Pinpoint the cell where the given text exists, returning its [X, Y] midpoint coordinate. 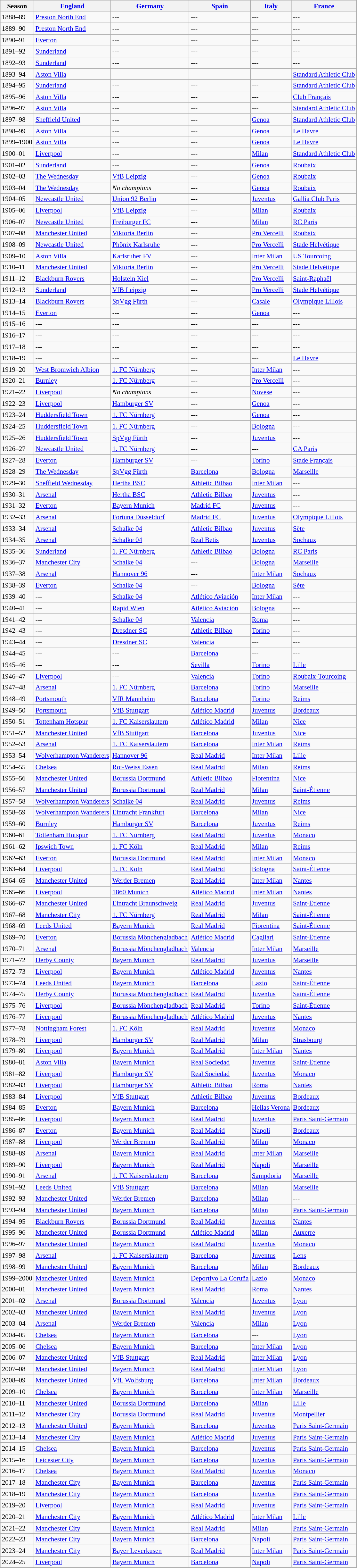
1902–03 [17, 176]
Montpellier [324, 1414]
1936–37 [17, 562]
1911–12 [17, 278]
Novese [271, 392]
1993–94 [17, 1210]
2009–10 [17, 1392]
1965–66 [17, 892]
Casale [271, 301]
Gallia Club Paris [324, 199]
1991–92 [17, 1187]
Union 92 Berlin [150, 199]
1971–72 [17, 960]
1950–51 [17, 721]
2003–04 [17, 1324]
1986–87 [17, 1130]
Rapid Wien [150, 608]
2002–03 [17, 1312]
1897–98 [17, 119]
Eintracht Frankfurt [150, 812]
1962–63 [17, 858]
Italy [271, 6]
1931–32 [17, 506]
France [324, 6]
1989–90 [17, 1164]
1961–62 [17, 846]
Cagliari [271, 937]
1964–65 [17, 881]
1987–88 [17, 1142]
1998–99 [17, 1267]
1992–93 [17, 1199]
2016–17 [17, 1471]
VfR Mannheim [150, 699]
2006–07 [17, 1358]
1888–89 [17, 17]
1920–21 [17, 381]
1892–93 [17, 63]
2001–02 [17, 1301]
1983–84 [17, 1096]
1908–09 [17, 244]
2019–20 [17, 1505]
1921–22 [17, 392]
1988–89 [17, 1153]
1951–52 [17, 733]
1969–70 [17, 937]
Phönix Karlsruhe [150, 244]
1960–61 [17, 835]
1894–95 [17, 85]
1982–83 [17, 1085]
England [72, 6]
VfL Wolfsburg [150, 1380]
1905–06 [17, 210]
1890–91 [17, 40]
1973–74 [17, 983]
1939–40 [17, 597]
1990–91 [17, 1176]
2023–24 [17, 1551]
1966–67 [17, 903]
1978–79 [17, 1040]
1899–1900 [17, 142]
Freiburger FC [150, 222]
1972–73 [17, 971]
Eintracht Braunschweig [150, 903]
1995–96 [17, 1233]
1994–95 [17, 1221]
1949–50 [17, 710]
Club Français [324, 97]
1985–86 [17, 1119]
1959–60 [17, 824]
1997–98 [17, 1255]
Lens [324, 1255]
1943–44 [17, 642]
1980–81 [17, 1062]
1891–92 [17, 51]
Germany [150, 6]
Strasbourg [324, 1040]
2012–13 [17, 1426]
1896–97 [17, 108]
2020–21 [17, 1517]
Roubaix-Tourcoing [324, 676]
1929–30 [17, 483]
1957–58 [17, 801]
2018–19 [17, 1494]
1952–53 [17, 744]
1940–41 [17, 608]
2004–05 [17, 1335]
1947–48 [17, 687]
Stade Français [324, 460]
1955–56 [17, 778]
1933–34 [17, 528]
1901–02 [17, 165]
1945–46 [17, 665]
1970–71 [17, 949]
1898–99 [17, 131]
1893–94 [17, 74]
1923–24 [17, 415]
2008–09 [17, 1380]
1889–90 [17, 29]
1976–77 [17, 1017]
2010–11 [17, 1403]
2017–18 [17, 1483]
Sevilla [220, 665]
1944–45 [17, 653]
Nottingham Forest [72, 1028]
1948–49 [17, 699]
Spain [220, 6]
1928–29 [17, 472]
1910–11 [17, 267]
2022–23 [17, 1539]
Hellas Verona [271, 1108]
2024–25 [17, 1562]
1904–05 [17, 199]
1937–38 [17, 574]
1918–19 [17, 358]
US Tourcoing [324, 256]
1984–85 [17, 1108]
1934–35 [17, 540]
Auxerre [324, 1233]
1958–59 [17, 812]
1977–78 [17, 1028]
1913–14 [17, 301]
Karlsruher FV [150, 256]
1915–16 [17, 324]
1954–55 [17, 767]
Ipswich Town [72, 846]
1999–2000 [17, 1278]
1922–23 [17, 403]
1956–57 [17, 790]
1935–36 [17, 551]
Bayer Leverkusen [150, 1551]
1912–13 [17, 290]
2007–08 [17, 1369]
2013–14 [17, 1437]
1941–42 [17, 619]
1953–54 [17, 756]
1968–69 [17, 926]
1907–08 [17, 233]
1932–33 [17, 517]
1946–47 [17, 676]
Real Betis [220, 540]
1996–97 [17, 1244]
Leicester City [72, 1460]
1900–01 [17, 154]
1919–20 [17, 369]
1974–75 [17, 994]
1860 Munich [150, 892]
1975–76 [17, 1005]
Fortuna Düsseldorf [150, 517]
Sampdoria [271, 1176]
Deportivo La Coruña [220, 1278]
CA Paris [324, 449]
Saint-Raphaël [324, 278]
1906–07 [17, 222]
1909–10 [17, 256]
1903–04 [17, 188]
West Bromwich Albion [72, 369]
2021–22 [17, 1528]
Season [17, 6]
1927–28 [17, 460]
1916–17 [17, 335]
1917–18 [17, 347]
1981–82 [17, 1074]
2015–16 [17, 1460]
Holstein Kiel [150, 278]
2014–15 [17, 1448]
1963–64 [17, 869]
2000–01 [17, 1289]
1938–39 [17, 585]
2005–06 [17, 1346]
1930–31 [17, 494]
1926–27 [17, 449]
1942–43 [17, 631]
Sheffield United [72, 119]
1895–96 [17, 97]
1967–68 [17, 915]
1924–25 [17, 426]
1914–15 [17, 313]
1925–26 [17, 437]
Sheffield Wednesday [72, 483]
Rot-Weiss Essen [150, 767]
2011–12 [17, 1414]
1979–80 [17, 1051]
